Output the (x, y) coordinate of the center of the cell containing the given text.  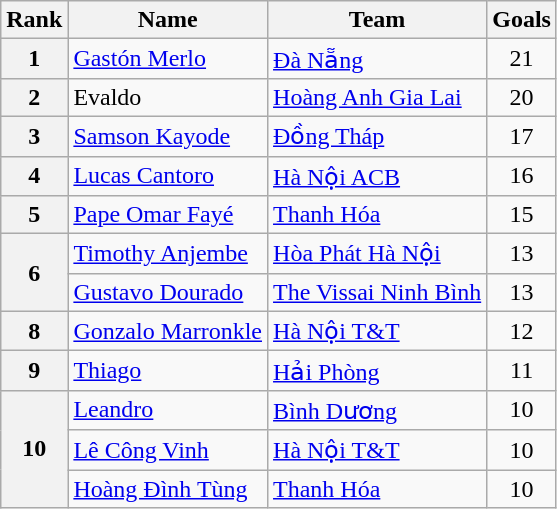
Evaldo (168, 97)
1 (34, 59)
11 (522, 371)
16 (522, 176)
20 (522, 97)
Team (378, 20)
Đà Nẵng (378, 59)
Gonzalo Marronkle (168, 331)
Hòa Phát Hà Nội (378, 254)
Leandro (168, 410)
21 (522, 59)
Lucas Cantoro (168, 176)
8 (34, 331)
Đồng Tháp (378, 136)
Pape Omar Fayé (168, 215)
Bình Dương (378, 410)
Rank (34, 20)
6 (34, 273)
Goals (522, 20)
12 (522, 331)
Hoàng Đình Tùng (168, 489)
Name (168, 20)
2 (34, 97)
Thiago (168, 371)
Gustavo Dourado (168, 292)
4 (34, 176)
Hà Nội ACB (378, 176)
Samson Kayode (168, 136)
The Vissai Ninh Bình (378, 292)
Lê Công Vinh (168, 450)
9 (34, 371)
17 (522, 136)
Hoàng Anh Gia Lai (378, 97)
3 (34, 136)
15 (522, 215)
Timothy Anjembe (168, 254)
Hải Phòng (378, 371)
5 (34, 215)
Gastón Merlo (168, 59)
